Search for the cell housing the specified text and yield its [X, Y] center coordinate. 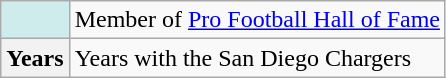
Years [35, 58]
Member of Pro Football Hall of Fame [257, 20]
Years with the San Diego Chargers [257, 58]
